Scan for the cell matching the given text and deliver its (X, Y) coordinate at center. 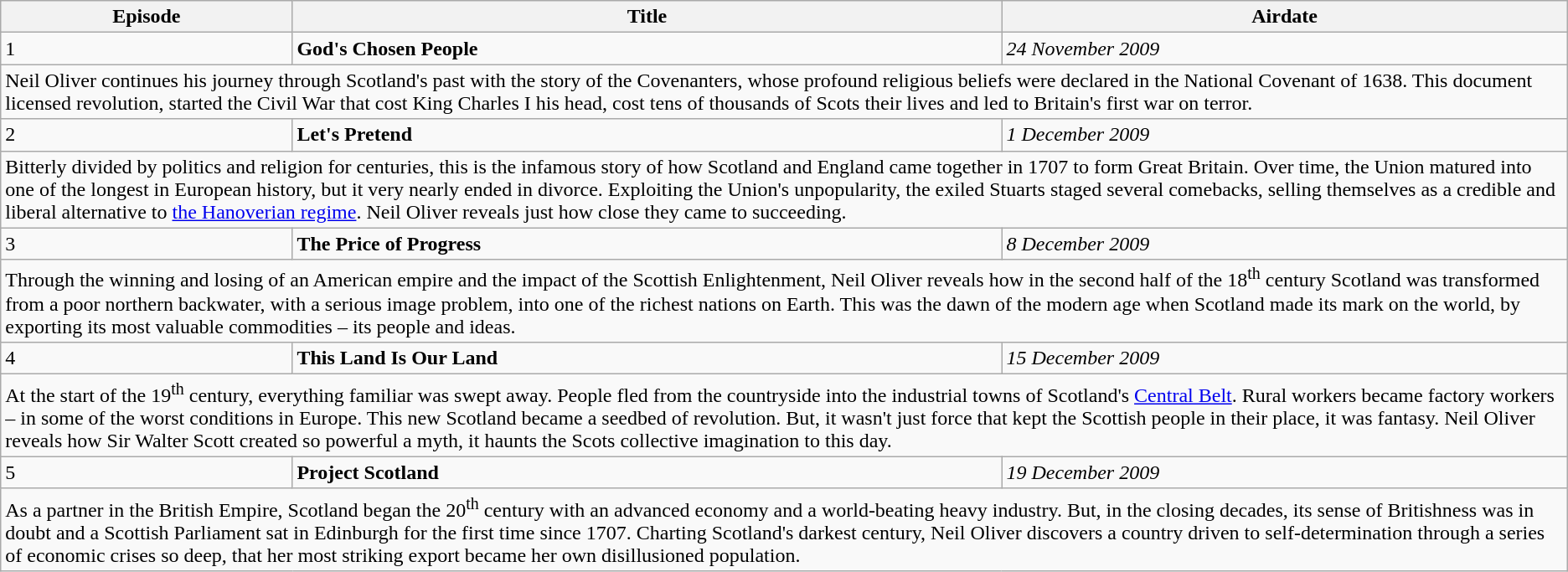
3 (147, 244)
4 (147, 358)
Airdate (1285, 17)
15 December 2009 (1285, 358)
1 December 2009 (1285, 135)
2 (147, 135)
1 (147, 49)
Let's Pretend (647, 135)
19 December 2009 (1285, 472)
24 November 2009 (1285, 49)
5 (147, 472)
Title (647, 17)
God's Chosen People (647, 49)
8 December 2009 (1285, 244)
Episode (147, 17)
Project Scotland (647, 472)
This Land Is Our Land (647, 358)
The Price of Progress (647, 244)
